Identify which cell holds the provided text, then report its (X, Y) central coordinate. 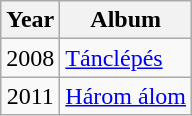
2008 (30, 58)
2011 (30, 96)
Tánclépés (126, 58)
Year (30, 20)
Három álom (126, 96)
Album (126, 20)
